For the text-containing cell, return its midpoint in (X, Y) coordinate format. 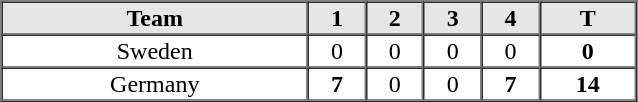
3 (453, 18)
4 (511, 18)
Germany (155, 84)
Sweden (155, 50)
Team (155, 18)
1 (337, 18)
14 (588, 84)
2 (395, 18)
T (588, 18)
